Extract the (x, y) coordinate from the center of the cell holding the provided text.  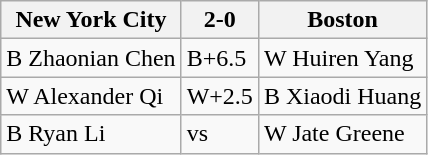
vs (220, 134)
W Jate Greene (342, 134)
B Zhaonian Chen (91, 58)
2-0 (220, 20)
B Ryan Li (91, 134)
Boston (342, 20)
B+6.5 (220, 58)
W Huiren Yang (342, 58)
New York City (91, 20)
B Xiaodi Huang (342, 96)
W Alexander Qi (91, 96)
W+2.5 (220, 96)
